Search for the cell housing the specified text and yield its (x, y) center coordinate. 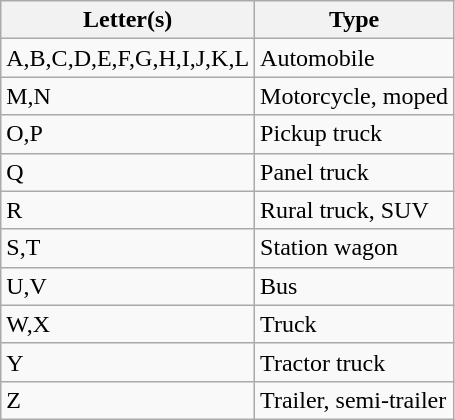
S,T (128, 248)
Pickup truck (354, 134)
Z (128, 400)
Y (128, 362)
Letter(s) (128, 20)
Type (354, 20)
Rural truck, SUV (354, 210)
Automobile (354, 58)
M,N (128, 96)
R (128, 210)
Truck (354, 324)
O,P (128, 134)
U,V (128, 286)
Motorcycle, moped (354, 96)
A,B,C,D,E,F,G,H,I,J,K,L (128, 58)
Bus (354, 286)
Q (128, 172)
Station wagon (354, 248)
W,X (128, 324)
Tractor truck (354, 362)
Trailer, semi-trailer (354, 400)
Panel truck (354, 172)
